Return the [X, Y] coordinate for the center point of the cell that contains the specified text.  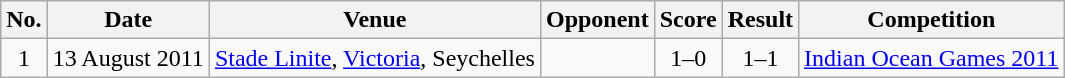
1 [24, 58]
Result [760, 20]
No. [24, 20]
Venue [374, 20]
Score [688, 20]
1–1 [760, 58]
13 August 2011 [128, 58]
Date [128, 20]
Indian Ocean Games 2011 [932, 58]
Competition [932, 20]
Opponent [597, 20]
1–0 [688, 58]
Stade Linite, Victoria, Seychelles [374, 58]
